Provide the (x, y) coordinate of the cell's center where the given text is located.  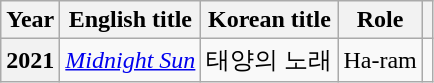
Midnight Sun (130, 60)
Role (380, 20)
태양의 노래 (270, 60)
2021 (30, 60)
English title (130, 20)
Ha-ram (380, 60)
Year (30, 20)
Korean title (270, 20)
